Return (x, y) of the center of cell containing provided text 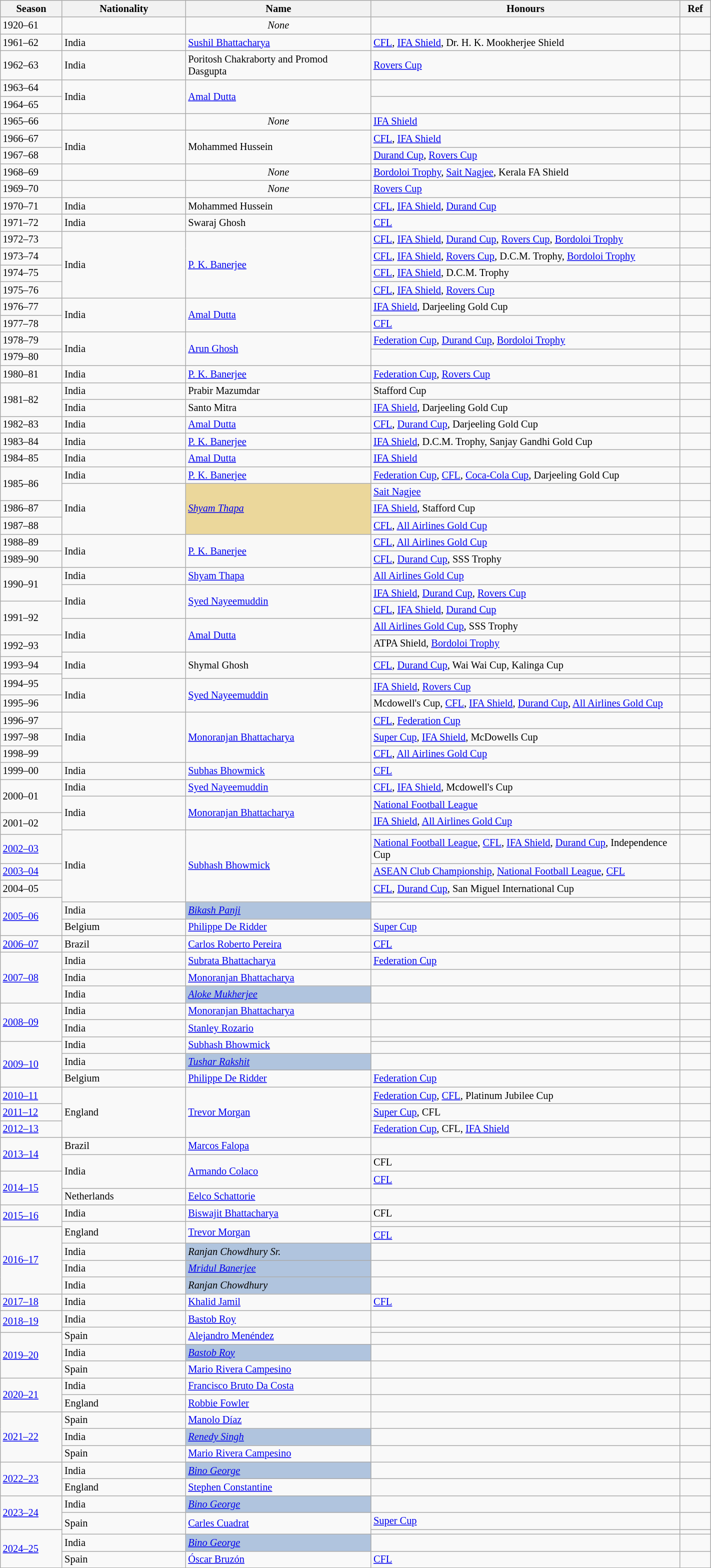
2022–23 (31, 1479)
2020–21 (31, 1394)
Federation Cup, Rovers Cup (525, 374)
Prabir Mazumdar (278, 391)
1981–82 (31, 399)
CFL, IFA Shield (525, 138)
1920–61 (31, 25)
2016–17 (31, 1260)
1985–86 (31, 483)
2011–12 (31, 1112)
2003–04 (31, 871)
2015–16 (31, 1215)
National Football League, CFL, IFA Shield, Durand Cup, Independence Cup (525, 849)
Shymal Ghosh (278, 665)
Bordoloi Trophy, Sait Nagjee, Kerala FA Shield (525, 172)
1968–69 (31, 172)
1965–66 (31, 121)
Aloke Mukherjee (278, 994)
IFA Shield, Durand Cup, Rovers Cup (525, 593)
1964–65 (31, 105)
Federation Cup, Durand Cup, Bordoloi Trophy (525, 340)
CFL, IFA Shield, Rovers Cup, D.C.M. Trophy, Bordoloi Trophy (525, 256)
Ranjan Chowdhury (278, 1285)
1966–67 (31, 138)
Subhas Bhowmick (278, 771)
Sait Nagjee (525, 492)
2007–08 (31, 977)
2012–13 (31, 1129)
1994–95 (31, 684)
IFA Shield, All Airlines Gold Cup (525, 821)
1967–68 (31, 155)
Stephen Constantine (278, 1487)
Stafford Cup (525, 391)
1970–71 (31, 206)
All Airlines Gold Cup (525, 576)
2010–11 (31, 1095)
2014–15 (31, 1188)
Alejandro Menéndez (278, 1335)
CFL, IFA Shield, Dr. H. K. Mookherjee Shield (525, 42)
Bikash Panji (278, 910)
Name (278, 8)
1961–62 (31, 42)
1978–79 (31, 340)
2009–10 (31, 1064)
1980–81 (31, 374)
1995–96 (31, 703)
1999–00 (31, 771)
Swaraj Ghosh (278, 222)
2018–19 (31, 1321)
Sushil Bhattacharya (278, 42)
1990–91 (31, 584)
1987–88 (31, 525)
1977–78 (31, 323)
Francisco Bruto Da Costa (278, 1386)
2008–09 (31, 1022)
2019–20 (31, 1355)
ASEAN Club Championship, National Football League, CFL (525, 871)
1974–75 (31, 273)
2021–22 (31, 1437)
Mcdowell's Cup, CFL, IFA Shield, Durand Cup, All Airlines Gold Cup (525, 703)
1982–83 (31, 424)
2000–01 (31, 796)
1972–73 (31, 239)
Robbie Fowler (278, 1403)
1962–63 (31, 65)
1983–84 (31, 441)
1976–77 (31, 306)
1973–74 (31, 256)
1998–99 (31, 754)
CFL, Durand Cup, SSS Trophy (525, 559)
CFL, IFA Shield, D.C.M. Trophy (525, 273)
Subrata Bhattacharya (278, 960)
Federation Cup, CFL, IFA Shield (525, 1129)
1991–92 (31, 618)
1969–70 (31, 189)
Arun Ghosh (278, 349)
Super Cup, IFA Shield, McDowells Cup (525, 737)
1979–80 (31, 357)
Super Cup, CFL (525, 1112)
2005–06 (31, 916)
Khalid Jamil (278, 1302)
Óscar Bruzón (278, 1559)
1984–85 (31, 458)
Federation Cup, CFL, Coca-Cola Cup, Darjeeling Gold Cup (525, 475)
CFL, Federation Cup (525, 720)
2006–07 (31, 944)
ATPA Shield, Bordoloi Trophy (525, 643)
Carlos Roberto Pereira (278, 944)
Marcos Falopa (278, 1146)
Nationality (124, 8)
1975–76 (31, 290)
2004–05 (31, 888)
1971–72 (31, 222)
Armando Colaco (278, 1171)
Mridul Banerjee (278, 1268)
Durand Cup, Rovers Cup (525, 155)
1989–90 (31, 559)
Renedy Singh (278, 1436)
Ranjan Chowdhury Sr. (278, 1251)
Ref (695, 8)
2024–25 (31, 1548)
Carles Cuadrat (278, 1523)
Biswajit Bhattacharya (278, 1213)
CFL, Durand Cup, Darjeeling Gold Cup (525, 424)
CFL, Durand Cup, San Miguel International Cup (525, 888)
1986–87 (31, 508)
CFL, IFA Shield, Rovers Cup (525, 290)
Santo Mitra (278, 407)
Eelco Schattorie (278, 1196)
IFA Shield, Stafford Cup (525, 508)
CFL, Durand Cup, Wai Wai Cup, Kalinga Cup (525, 665)
Stanley Rozario (278, 1028)
All Airlines Gold Cup, SSS Trophy (525, 626)
Honours (525, 8)
1988–89 (31, 542)
IFA Shield, D.C.M. Trophy, Sanjay Gandhi Gold Cup (525, 441)
2023–24 (31, 1512)
1963–64 (31, 88)
1996–97 (31, 720)
2002–03 (31, 849)
2001–02 (31, 824)
IFA Shield, Rovers Cup (525, 686)
Poritosh Chakraborty and Promod Dasgupta (278, 65)
CFL, IFA Shield, Durand Cup, Rovers Cup, Bordoloi Trophy (525, 239)
Netherlands (124, 1196)
1997–98 (31, 737)
CFL, IFA Shield, Mcdowell's Cup (525, 787)
2017–18 (31, 1302)
1993–94 (31, 665)
2013–14 (31, 1154)
Manolo Díaz (278, 1420)
Season (31, 8)
1992–93 (31, 646)
Federation Cup, CFL, Platinum Jubilee Cup (525, 1095)
Tushar Rakshit (278, 1061)
National Football League (525, 804)
